Output the [x, y] coordinate of the center of the cell containing the given text.  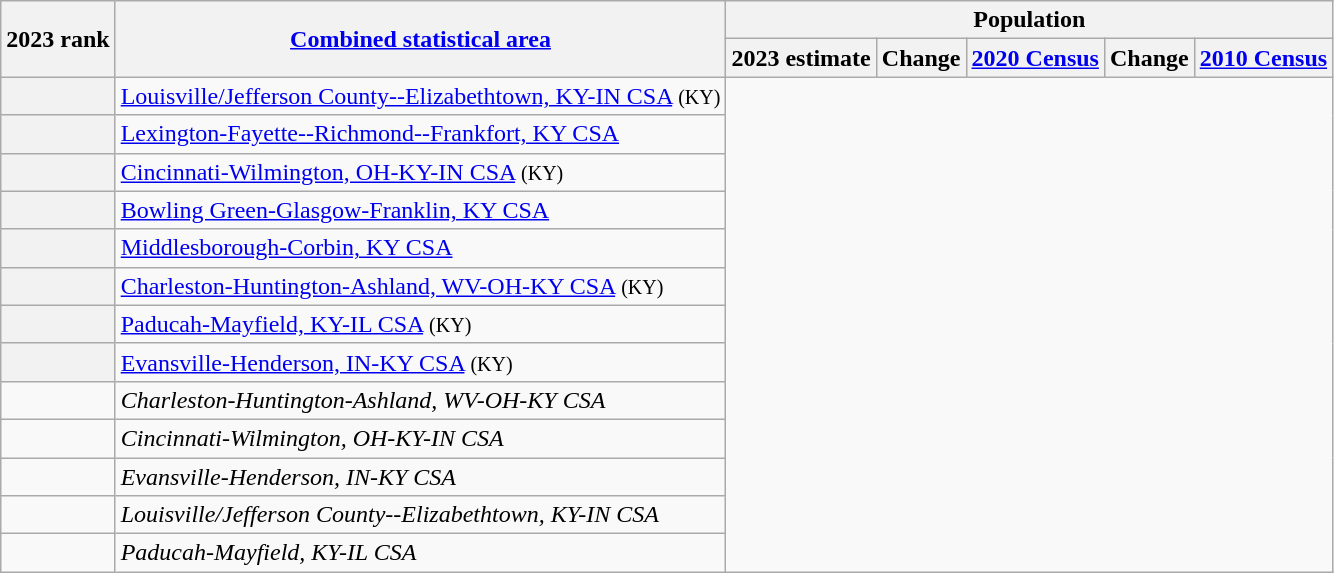
Charleston-Huntington-Ashland, WV-OH-KY CSA (KY) [420, 286]
2023 rank [58, 39]
2020 Census [1035, 58]
Middlesborough-Corbin, KY CSA [420, 248]
Louisville/Jefferson County--Elizabethtown, KY-IN CSA (KY) [420, 96]
Paducah-Mayfield, KY-IL CSA [420, 553]
2010 Census [1263, 58]
2023 estimate [801, 58]
Charleston-Huntington-Ashland, WV-OH-KY CSA [420, 400]
Lexington-Fayette--Richmond--Frankfort, KY CSA [420, 134]
Cincinnati-Wilmington, OH-KY-IN CSA (KY) [420, 172]
Bowling Green-Glasgow-Franklin, KY CSA [420, 210]
Combined statistical area [420, 39]
Louisville/Jefferson County--Elizabethtown, KY-IN CSA [420, 515]
Population [1030, 20]
Paducah-Mayfield, KY-IL CSA (KY) [420, 324]
Evansville-Henderson, IN-KY CSA [420, 477]
Cincinnati-Wilmington, OH-KY-IN CSA [420, 438]
Evansville-Henderson, IN-KY CSA (KY) [420, 362]
